Return the [X, Y] coordinate for the center point of the cell that contains the specified text.  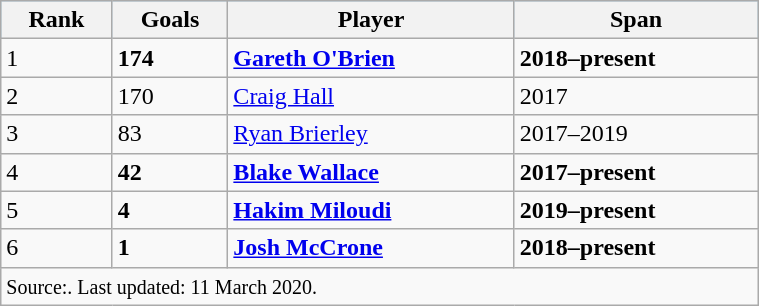
2019–present [636, 210]
174 [170, 58]
Goals [170, 20]
2 [56, 96]
Rank [56, 20]
83 [170, 134]
5 [56, 210]
2017–present [636, 172]
Ryan Brierley [371, 134]
Blake Wallace [371, 172]
170 [170, 96]
Josh McCrone [371, 248]
Span [636, 20]
42 [170, 172]
2017 [636, 96]
3 [56, 134]
Hakim Miloudi [371, 210]
Player [371, 20]
6 [56, 248]
Source:. Last updated: 11 March 2020. [380, 286]
Gareth O'Brien [371, 58]
Craig Hall [371, 96]
2017–2019 [636, 134]
